Locate the cell with the specified text and output its [X, Y] center coordinate. 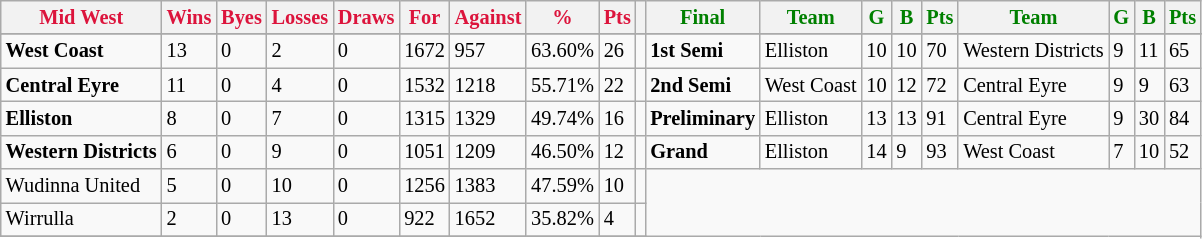
Preliminary [702, 118]
Draws [366, 17]
72 [940, 85]
63 [1182, 85]
52 [1182, 152]
46.50% [562, 152]
1329 [488, 118]
Final [702, 17]
1672 [424, 51]
957 [488, 51]
70 [940, 51]
91 [940, 118]
65 [1182, 51]
6 [190, 152]
2nd Semi [702, 85]
Wudinna United [82, 186]
84 [1182, 118]
93 [940, 152]
30 [1149, 118]
Against [488, 17]
922 [424, 219]
1218 [488, 85]
1256 [424, 186]
8 [190, 118]
14 [876, 152]
Grand [702, 152]
1051 [424, 152]
22 [618, 85]
26 [618, 51]
1st Semi [702, 51]
Wirrulla [82, 219]
49.74% [562, 118]
1532 [424, 85]
1383 [488, 186]
Wins [190, 17]
1315 [424, 118]
Byes [241, 17]
Mid West [82, 17]
16 [618, 118]
% [562, 17]
47.59% [562, 186]
For [424, 17]
55.71% [562, 85]
5 [190, 186]
Losses [300, 17]
1209 [488, 152]
63.60% [562, 51]
1652 [488, 219]
35.82% [562, 219]
